Identify which cell holds the provided text, then report its (x, y) central coordinate. 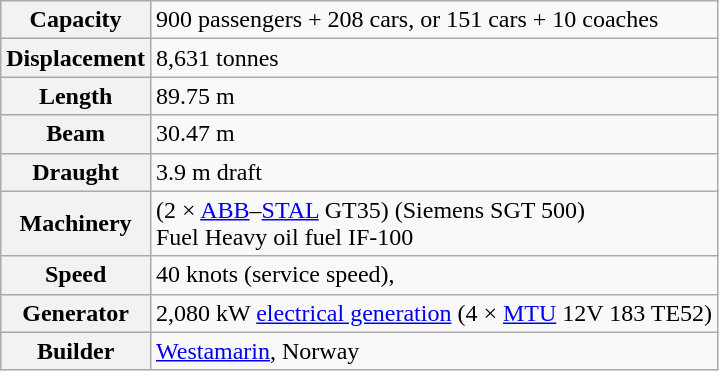
Machinery (76, 224)
Westamarin, Norway (434, 351)
8,631 tonnes (434, 58)
Beam (76, 134)
Draught (76, 172)
Speed (76, 275)
40 knots (service speed), (434, 275)
3.9 m draft (434, 172)
900 passengers + 208 cars, or 151 cars + 10 coaches (434, 20)
89.75 m (434, 96)
2,080 kW electrical generation (4 × MTU 12V 183 TE52) (434, 313)
30.47 m (434, 134)
Displacement (76, 58)
Generator (76, 313)
Length (76, 96)
Builder (76, 351)
(2 × ABB–STAL GT35) (Siemens SGT 500)Fuel Heavy oil fuel IF-100 (434, 224)
Capacity (76, 20)
